Provide the (x, y) coordinate of the cell's center where the given text is located.  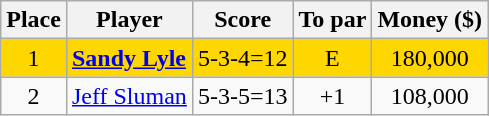
Jeff Sluman (129, 96)
+1 (332, 96)
5-3-5=13 (242, 96)
180,000 (430, 58)
Money ($) (430, 20)
Score (242, 20)
E (332, 58)
To par (332, 20)
5-3-4=12 (242, 58)
2 (34, 96)
Player (129, 20)
Place (34, 20)
108,000 (430, 96)
1 (34, 58)
Sandy Lyle (129, 58)
